Find where the given text appears and provide that cell's center as [x, y] coordinate. 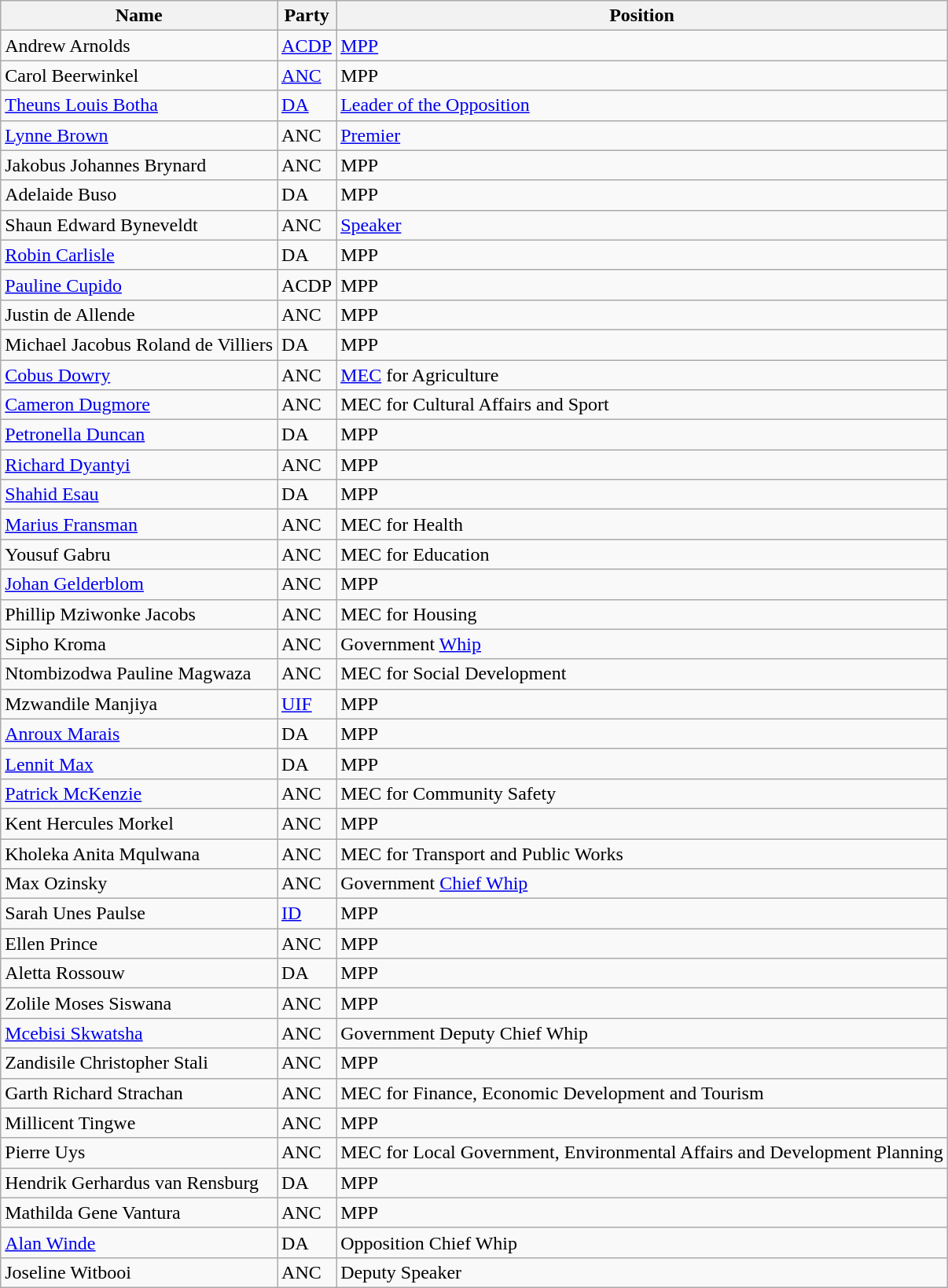
MEC for Social Development [642, 674]
Justin de Allende [139, 315]
MEC for Health [642, 524]
Premier [642, 135]
Shaun Edward Byneveldt [139, 225]
Speaker [642, 225]
Leader of the Opposition [642, 105]
Lennit Max [139, 764]
Government Chief Whip [642, 884]
Patrick McKenzie [139, 793]
Anroux Marais [139, 734]
Government Whip [642, 644]
Yousuf Gabru [139, 554]
Alan Winde [139, 1242]
Michael Jacobus Roland de Villiers [139, 344]
Name [139, 16]
Richard Dyantyi [139, 465]
Cameron Dugmore [139, 405]
Adelaide Buso [139, 195]
Ellen Prince [139, 944]
ID [307, 914]
Max Ozinsky [139, 884]
Ntombizodwa Pauline Magwaza [139, 674]
Garth Richard Strachan [139, 1093]
Pauline Cupido [139, 285]
UIF [307, 704]
Petronella Duncan [139, 435]
Mathilda Gene Vantura [139, 1213]
Party [307, 16]
Position [642, 16]
Kent Hercules Morkel [139, 823]
Zolile Moses Siswana [139, 1003]
MEC for Education [642, 554]
MEC for Housing [642, 614]
MEC for Finance, Economic Development and Tourism [642, 1093]
Johan Gelderblom [139, 584]
Robin Carlisle [139, 255]
Shahid Esau [139, 495]
Sarah Unes Paulse [139, 914]
Cobus Dowry [139, 375]
Sipho Kroma [139, 644]
MEC for Community Safety [642, 793]
MEC for Cultural Affairs and Sport [642, 405]
Jakobus Johannes Brynard [139, 165]
Millicent Tingwe [139, 1123]
Mzwandile Manjiya [139, 704]
Aletta Rossouw [139, 973]
Deputy Speaker [642, 1272]
Kholeka Anita Mqulwana [139, 853]
Lynne Brown [139, 135]
Theuns Louis Botha [139, 105]
MEC for Local Government, Environmental Affairs and Development Planning [642, 1153]
Government Deputy Chief Whip [642, 1033]
Zandisile Christopher Stali [139, 1063]
Mcebisi Skwatsha [139, 1033]
MEC for Agriculture [642, 375]
Opposition Chief Whip [642, 1242]
Pierre Uys [139, 1153]
Carol Beerwinkel [139, 75]
Phillip Mziwonke Jacobs [139, 614]
MEC for Transport and Public Works [642, 853]
Marius Fransman [139, 524]
Andrew Arnolds [139, 46]
Hendrik Gerhardus van Rensburg [139, 1183]
Joseline Witbooi [139, 1272]
